Output the [x, y] coordinate of the center of the cell containing the given text.  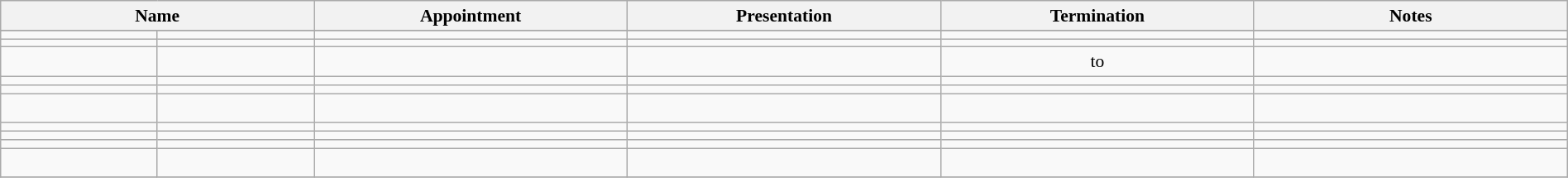
Presentation [784, 16]
Termination [1097, 16]
to [1097, 62]
Appointment [471, 16]
Notes [1411, 16]
Name [157, 16]
